Output the [x, y] coordinate of the center of the cell containing the given text.  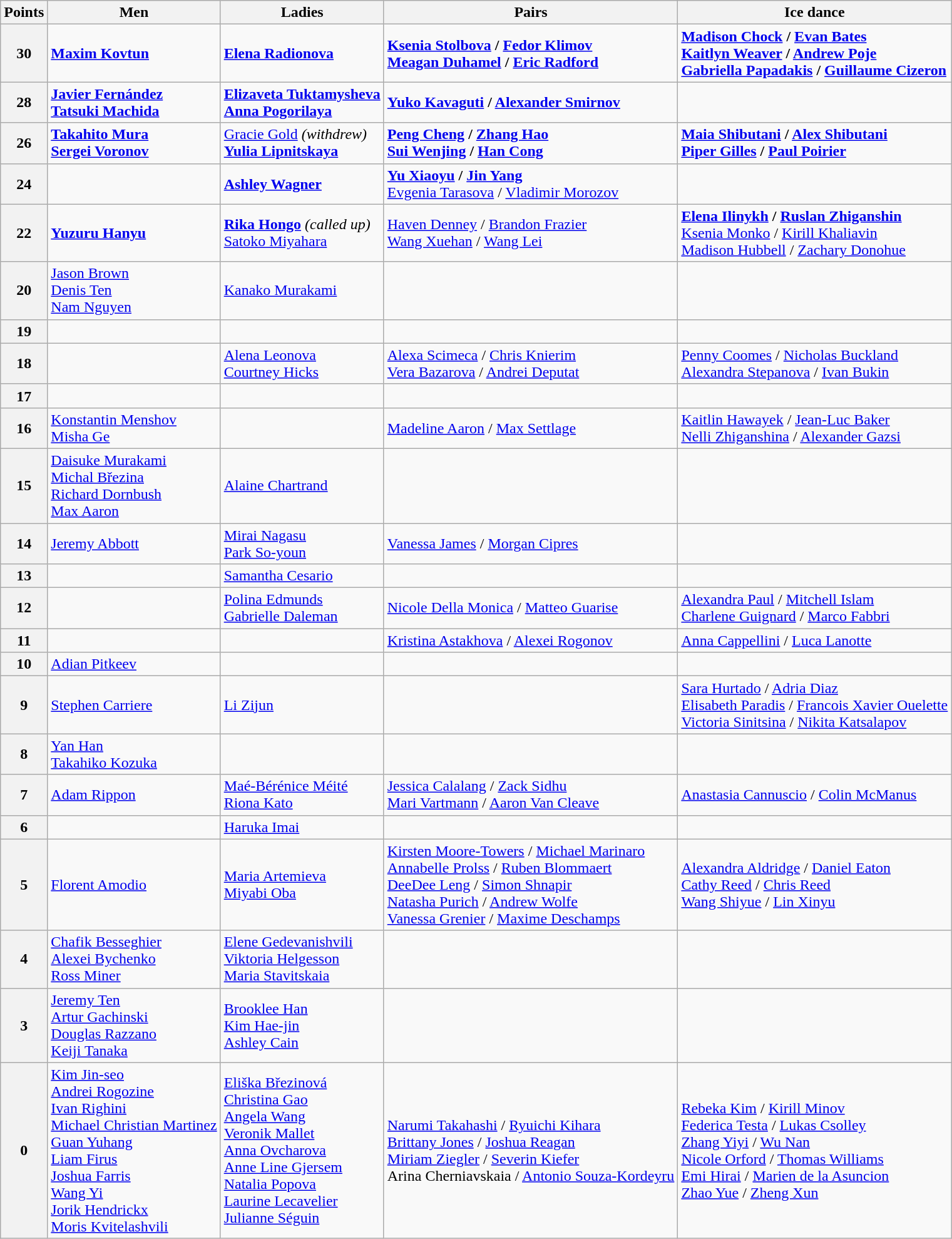
Madeline Aaron / Max Settlage [531, 428]
Ice dance [815, 13]
Alena Leonova Courtney Hicks [302, 363]
Brooklee Han Kim Hae-jin Ashley Cain [302, 1026]
Gracie Gold (withdrew) Yulia Lipnitskaya [302, 143]
Kim Jin-seo Andrei Rogozine Ivan Righini Michael Christian Martinez Guan Yuhang Liam Firus Joshua Farris Wang Yi Jorik Hendrickx Moris Kvitelashvili [134, 1151]
15 [24, 486]
Alexa Scimeca / Chris Knierim Vera Bazarova / Andrei Deputat [531, 363]
Madison Chock / Evan Bates Kaitlyn Weaver / Andrew Poje Gabriella Papadakis / Guillaume Cizeron [815, 53]
Chafik Besseghier Alexei Bychenko Ross Miner [134, 959]
3 [24, 1026]
Pairs [531, 13]
Takahito Mura Sergei Voronov [134, 143]
Jeremy Abbott [134, 543]
Maé-Bérénice Méité Riona Kato [302, 795]
14 [24, 543]
Men [134, 13]
Daisuke Murakami Michal Březina Richard Dornbush Max Aaron [134, 486]
Maria Artemieva Miyabi Oba [302, 885]
6 [24, 827]
Samantha Cesario [302, 576]
24 [24, 184]
Ladies [302, 13]
Li Zijun [302, 705]
Points [24, 13]
Rika Hongo (called up) Satoko Miyahara [302, 233]
Kaitlin Hawayek / Jean-Luc Baker Nelli Zhiganshina / Alexander Gazsi [815, 428]
7 [24, 795]
Peng Cheng / Zhang Hao Sui Wenjing / Han Cong [531, 143]
10 [24, 664]
Stephen Carriere [134, 705]
Jason Brown Denis Ten Nam Nguyen [134, 290]
4 [24, 959]
Haruka Imai [302, 827]
18 [24, 363]
Anastasia Cannuscio / Colin McManus [815, 795]
28 [24, 103]
Nicole Della Monica / Matteo Guarise [531, 609]
Alaine Chartrand [302, 486]
Adam Rippon [134, 795]
Yu Xiaoyu / Jin Yang Evgenia Tarasova / Vladimir Morozov [531, 184]
Narumi Takahashi / Ryuichi Kihara Brittany Jones / Joshua Reagan Miriam Ziegler / Severin Kiefer Arina Cherniavskaia / Antonio Souza-Kordeyru [531, 1151]
Konstantin Menshov Misha Ge [134, 428]
Jessica Calalang / Zack Sidhu Mari Vartmann / Aaron Van Cleave [531, 795]
17 [24, 396]
Yuko Kavaguti / Alexander Smirnov [531, 103]
26 [24, 143]
Elena Ilinykh / Ruslan Zhiganshin Ksenia Monko / Kirill Khaliavin Madison Hubbell / Zachary Donohue [815, 233]
16 [24, 428]
Yan Han Takahiko Kozuka [134, 754]
30 [24, 53]
13 [24, 576]
9 [24, 705]
Anna Cappellini / Luca Lanotte [815, 640]
19 [24, 331]
Mirai Nagasu Park So-youn [302, 543]
Ksenia Stolbova / Fedor Klimov Meagan Duhamel / Eric Radford [531, 53]
20 [24, 290]
Polina Edmunds Gabrielle Daleman [302, 609]
22 [24, 233]
Sara Hurtado / Adria Diaz Elisabeth Paradis / Francois Xavier Ouelette Victoria Sinitsina / Nikita Katsalapov [815, 705]
Elizaveta Tuktamysheva Anna Pogorilaya [302, 103]
0 [24, 1151]
Adian Pitkeev [134, 664]
Jeremy Ten Artur Gachinski Douglas Razzano Keiji Tanaka [134, 1026]
Haven Denney / Brandon Frazier Wang Xuehan / Wang Lei [531, 233]
Maia Shibutani / Alex Shibutani Piper Gilles / Paul Poirier [815, 143]
Alexandra Aldridge / Daniel Eaton Cathy Reed / Chris Reed Wang Shiyue / Lin Xinyu [815, 885]
Elene Gedevanishvili Viktoria Helgesson Maria Stavitskaia [302, 959]
Eliška Březinová Christina Gao Angela Wang Veronik Mallet Anna Ovcharova Anne Line Gjersem Natalia Popova Laurine Lecavelier Julianne Séguin [302, 1151]
11 [24, 640]
12 [24, 609]
Maxim Kovtun [134, 53]
Yuzuru Hanyu [134, 233]
Florent Amodio [134, 885]
Alexandra Paul / Mitchell Islam Charlene Guignard / Marco Fabbri [815, 609]
Vanessa James / Morgan Cipres [531, 543]
5 [24, 885]
Elena Radionova [302, 53]
Kristina Astakhova / Alexei Rogonov [531, 640]
Javier Fernández Tatsuki Machida [134, 103]
Kanako Murakami [302, 290]
8 [24, 754]
Ashley Wagner [302, 184]
Penny Coomes / Nicholas Buckland Alexandra Stepanova / Ivan Bukin [815, 363]
